Pinpoint the cell where the given text exists, returning its (x, y) midpoint coordinate. 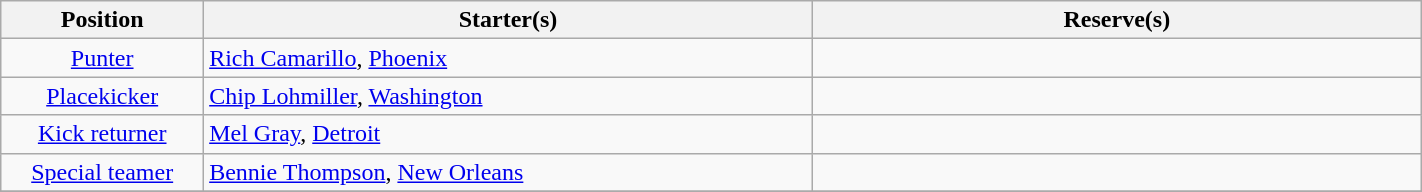
Special teamer (102, 172)
Reserve(s) (1116, 20)
Punter (102, 58)
Starter(s) (508, 20)
Position (102, 20)
Chip Lohmiller, Washington (508, 96)
Mel Gray, Detroit (508, 134)
Bennie Thompson, New Orleans (508, 172)
Kick returner (102, 134)
Placekicker (102, 96)
Rich Camarillo, Phoenix (508, 58)
